Locate the cell with the specified text and output its [x, y] center coordinate. 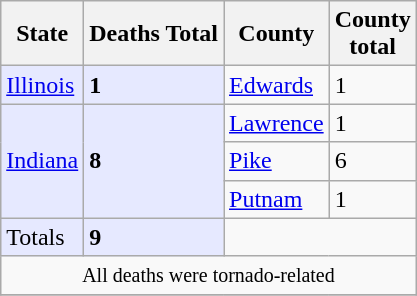
9 [154, 237]
Illinois [42, 85]
County [277, 34]
Countytotal [372, 34]
6 [372, 161]
Lawrence [277, 123]
8 [154, 161]
Deaths Total [154, 34]
Pike [277, 161]
Putnam [277, 199]
All deaths were tornado-related [209, 275]
Edwards [277, 85]
Indiana [42, 161]
Totals [42, 237]
State [42, 34]
